Detect which cell encompasses the target text, then output its [x, y] center coordinate. 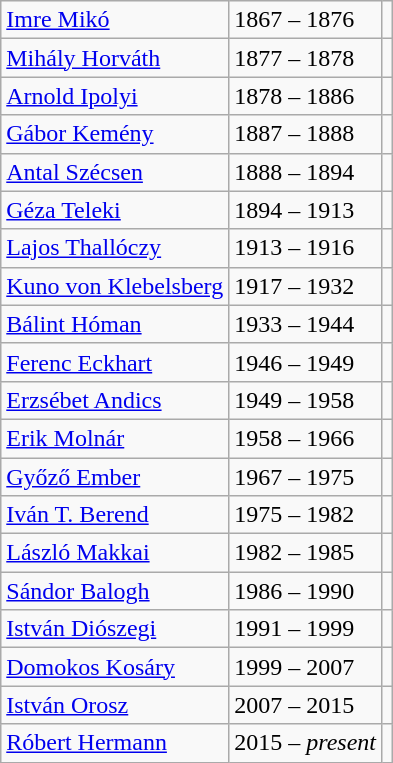
1982 – 1985 [306, 553]
1867 – 1876 [306, 20]
Róbert Hermann [115, 743]
Lajos Thallóczy [115, 248]
Mihály Horváth [115, 58]
Győző Ember [115, 477]
1878 – 1886 [306, 96]
István Diószegi [115, 629]
Bálint Hóman [115, 324]
Kuno von Klebelsberg [115, 286]
Imre Mikó [115, 20]
Domokos Kosáry [115, 667]
Erzsébet Andics [115, 400]
1887 – 1888 [306, 134]
1913 – 1916 [306, 248]
1933 – 1944 [306, 324]
1999 – 2007 [306, 667]
2015 – present [306, 743]
Géza Teleki [115, 210]
1894 – 1913 [306, 210]
Erik Molnár [115, 438]
István Orosz [115, 705]
1991 – 1999 [306, 629]
Iván T. Berend [115, 515]
1877 – 1878 [306, 58]
László Makkai [115, 553]
1917 – 1932 [306, 286]
Arnold Ipolyi [115, 96]
2007 – 2015 [306, 705]
1986 – 1990 [306, 591]
Ferenc Eckhart [115, 362]
1888 – 1894 [306, 172]
1949 – 1958 [306, 400]
1958 – 1966 [306, 438]
1946 – 1949 [306, 362]
Sándor Balogh [115, 591]
Gábor Kemény [115, 134]
Antal Szécsen [115, 172]
1975 – 1982 [306, 515]
1967 – 1975 [306, 477]
